Pinpoint the cell where the given text exists, returning its (X, Y) midpoint coordinate. 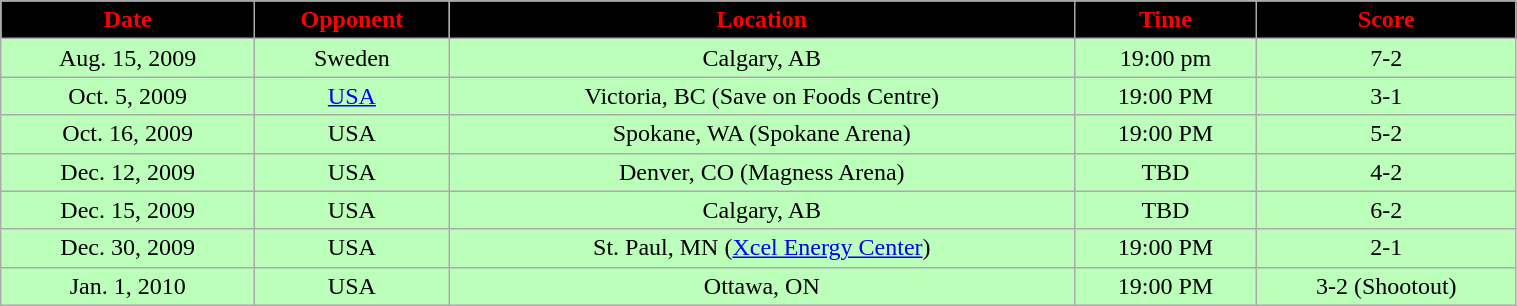
3-1 (1386, 96)
Jan. 1, 2010 (128, 286)
St. Paul, MN (Xcel Energy Center) (762, 248)
Victoria, BC (Save on Foods Centre) (762, 96)
2-1 (1386, 248)
4-2 (1386, 172)
Score (1386, 20)
3-2 (Shootout) (1386, 286)
Denver, CO (Magness Arena) (762, 172)
Spokane, WA (Spokane Arena) (762, 134)
Aug. 15, 2009 (128, 58)
5-2 (1386, 134)
Time (1165, 20)
Date (128, 20)
Sweden (352, 58)
Dec. 12, 2009 (128, 172)
Dec. 15, 2009 (128, 210)
6-2 (1386, 210)
Oct. 16, 2009 (128, 134)
Dec. 30, 2009 (128, 248)
Oct. 5, 2009 (128, 96)
Ottawa, ON (762, 286)
Opponent (352, 20)
7-2 (1386, 58)
Location (762, 20)
19:00 pm (1165, 58)
